Pinpoint the cell where the given text exists, returning its [x, y] midpoint coordinate. 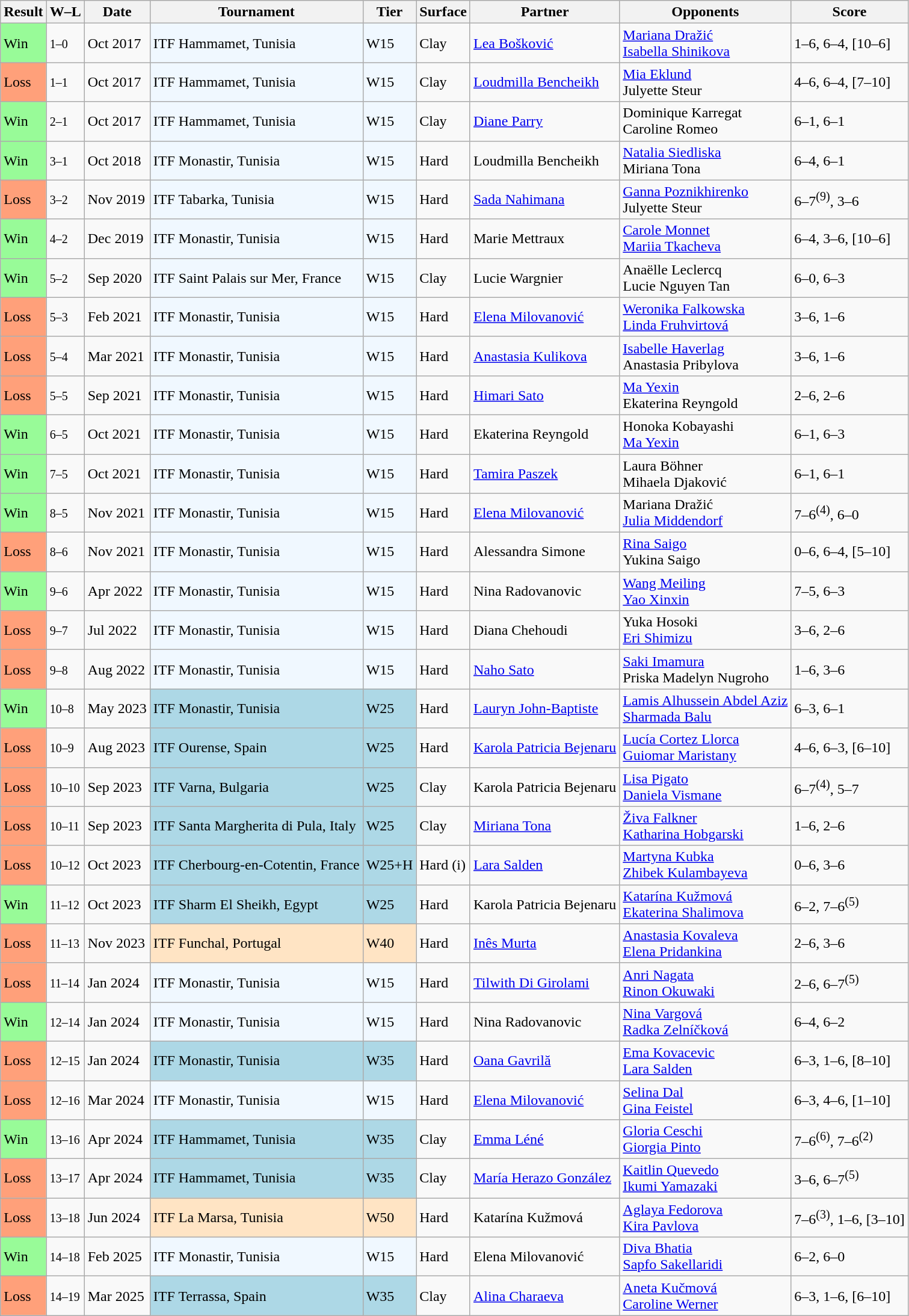
13–18 [65, 1218]
6–4, 6–1 [849, 160]
ITF Cherbourg-en-Cotentin, France [256, 865]
4–6, 6–4, [7–10] [849, 82]
6–2, 6–0 [849, 1256]
Tamira Paszek [544, 473]
Naho Sato [544, 669]
Carole Monnet Mariia Tkacheva [705, 238]
W–L [65, 12]
Anaëlle Leclercq Lucie Nguyen Tan [705, 278]
Jul 2022 [117, 631]
12–15 [65, 1060]
Aug 2022 [117, 669]
Lauryn John-Baptiste [544, 709]
Saki Imamura Priska Madelyn Nugroho [705, 669]
2–6, 2–6 [849, 395]
12–16 [65, 1100]
6–7(4), 5–7 [849, 787]
Mia Eklund Julyette Steur [705, 82]
Nina Vargová Radka Zelníčková [705, 1022]
Nov 2019 [117, 200]
10–12 [65, 865]
ITF La Marsa, Tunisia [256, 1218]
Rina Saigo Yukina Saigo [705, 552]
Tier [390, 12]
Mar 2025 [117, 1296]
Nov 2023 [117, 944]
1–0 [65, 43]
Partner [544, 12]
Anastasia Kovaleva Elena Pridankina [705, 944]
Ekaterina Reyngold [544, 434]
5–5 [65, 395]
8–5 [65, 513]
ITF Sharm El Sheikh, Egypt [256, 904]
Ganna Poznikhirenko Julyette Steur [705, 200]
7–5, 6–3 [849, 591]
Martyna Kubka Zhibek Kulambayeva [705, 865]
14–19 [65, 1296]
Tilwith Di Girolami [544, 982]
2–6, 6–7(5) [849, 982]
7–6(4), 6–0 [849, 513]
ITF Saint Palais sur Mer, France [256, 278]
1–6, 3–6 [849, 669]
Selina Dal Gina Feistel [705, 1100]
2–1 [65, 122]
Miriana Tona [544, 826]
Aglaya Fedorova Kira Pavlova [705, 1218]
Diva Bhatia Sapfo Sakellaridi [705, 1256]
Gloria Ceschi Giorgia Pinto [705, 1140]
Lisa Pigato Daniela Vismane [705, 787]
14–18 [65, 1256]
Kaitlin Quevedo Ikumi Yamazaki [705, 1178]
Result [23, 12]
ITF Funchal, Portugal [256, 944]
Oct 2018 [117, 160]
Ema Kovacevic Lara Salden [705, 1060]
Mariana Dražić Julia Middendorf [705, 513]
3–6, 6–7(5) [849, 1178]
Feb 2021 [117, 317]
5–3 [65, 317]
6–4, 3–6, [10–6] [849, 238]
6–3, 4–6, [1–10] [849, 1100]
Natalia Siedliska Miriana Tona [705, 160]
Weronika Falkowska Linda Fruhvirtová [705, 317]
0–6, 3–6 [849, 865]
6–0, 6–3 [849, 278]
W25+H [390, 865]
11–12 [65, 904]
Anri Nagata Rinon Okuwaki [705, 982]
Honoka Kobayashi Ma Yexin [705, 434]
Aneta Kučmová Caroline Werner [705, 1296]
3–1 [65, 160]
7–6(6), 7–6(2) [849, 1140]
Sada Nahimana [544, 200]
Emma Léné [544, 1140]
Yuka Hosoki Eri Shimizu [705, 631]
6–3, 6–1 [849, 709]
ITF Tabarka, Tunisia [256, 200]
10–10 [65, 787]
Katarína Kužmová Ekaterina Shalimova [705, 904]
9–8 [65, 669]
10–11 [65, 826]
Mar 2021 [117, 356]
Mar 2024 [117, 1100]
2–6, 3–6 [849, 944]
ITF Varna, Bulgaria [256, 787]
Alina Charaeva [544, 1296]
Ma Yexin Ekaterina Reyngold [705, 395]
ITF Santa Margherita di Pula, Italy [256, 826]
0–6, 6–4, [5–10] [849, 552]
12–14 [65, 1022]
8–6 [65, 552]
6–1, 6–3 [849, 434]
Alessandra Simone [544, 552]
Score [849, 12]
Lamis Alhussein Abdel Aziz Sharmada Balu [705, 709]
7–6(3), 1–6, [3–10] [849, 1218]
Tournament [256, 12]
Marie Mettraux [544, 238]
Feb 2025 [117, 1256]
Sep 2020 [117, 278]
Diane Parry [544, 122]
6–7(9), 3–6 [849, 200]
W40 [390, 944]
3–6, 2–6 [849, 631]
4–6, 6–3, [6–10] [849, 747]
6–3, 1–6, [8–10] [849, 1060]
María Herazo González [544, 1178]
6–4, 6–2 [849, 1022]
May 2023 [117, 709]
ITF Terrassa, Spain [256, 1296]
Inês Murta [544, 944]
Apr 2022 [117, 591]
Lucie Wargnier [544, 278]
1–6, 6–4, [10–6] [849, 43]
Laura Böhner Mihaela Djaković [705, 473]
6–5 [65, 434]
9–6 [65, 591]
10–8 [65, 709]
Lea Bošković [544, 43]
1–6, 2–6 [849, 826]
Živa Falkner Katharina Hobgarski [705, 826]
9–7 [65, 631]
11–13 [65, 944]
5–4 [65, 356]
Oana Gavrilă [544, 1060]
Sep 2021 [117, 395]
Dominique Karregat Caroline Romeo [705, 122]
Jun 2024 [117, 1218]
Surface [443, 12]
13–17 [65, 1178]
5–2 [65, 278]
11–14 [65, 982]
Lara Salden [544, 865]
10–9 [65, 747]
13–16 [65, 1140]
4–2 [65, 238]
Diana Chehoudi [544, 631]
7–5 [65, 473]
Lucía Cortez Llorca Guiomar Maristany [705, 747]
Aug 2023 [117, 747]
Dec 2019 [117, 238]
Katarína Kužmová [544, 1218]
Anastasia Kulikova [544, 356]
Himari Sato [544, 395]
Opponents [705, 12]
Wang Meiling Yao Xinxin [705, 591]
ITF Ourense, Spain [256, 747]
Date [117, 12]
Isabelle Haverlag Anastasia Pribylova [705, 356]
3–2 [65, 200]
6–2, 7–6(5) [849, 904]
1–1 [65, 82]
Hard (i) [443, 865]
W50 [390, 1218]
Mariana Dražić Isabella Shinikova [705, 43]
6–3, 1–6, [6–10] [849, 1296]
